Capture the cell that displays the provided text and extract its [X, Y] central coordinate. 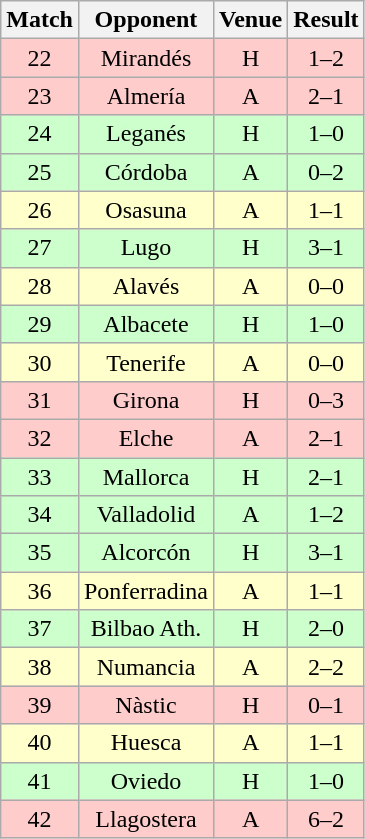
Alavés [146, 286]
Nàstic [146, 705]
6–2 [326, 819]
Llagostera [146, 819]
Mallorca [146, 477]
35 [40, 553]
Tenerife [146, 362]
0–2 [326, 172]
29 [40, 324]
38 [40, 667]
26 [40, 210]
Ponferradina [146, 591]
37 [40, 629]
31 [40, 400]
Leganés [146, 134]
Numancia [146, 667]
Almería [146, 96]
42 [40, 819]
Mirandés [146, 58]
Girona [146, 400]
22 [40, 58]
34 [40, 515]
40 [40, 743]
32 [40, 438]
Opponent [146, 20]
0–1 [326, 705]
Oviedo [146, 781]
Result [326, 20]
Osasuna [146, 210]
23 [40, 96]
41 [40, 781]
Córdoba [146, 172]
2–2 [326, 667]
Albacete [146, 324]
Bilbao Ath. [146, 629]
Alcorcón [146, 553]
28 [40, 286]
39 [40, 705]
Elche [146, 438]
Match [40, 20]
Venue [250, 20]
33 [40, 477]
30 [40, 362]
27 [40, 248]
Huesca [146, 743]
25 [40, 172]
Lugo [146, 248]
36 [40, 591]
Valladolid [146, 515]
2–0 [326, 629]
24 [40, 134]
0–3 [326, 400]
